Return the (x, y) coordinate for the center point of the cell that contains the specified text.  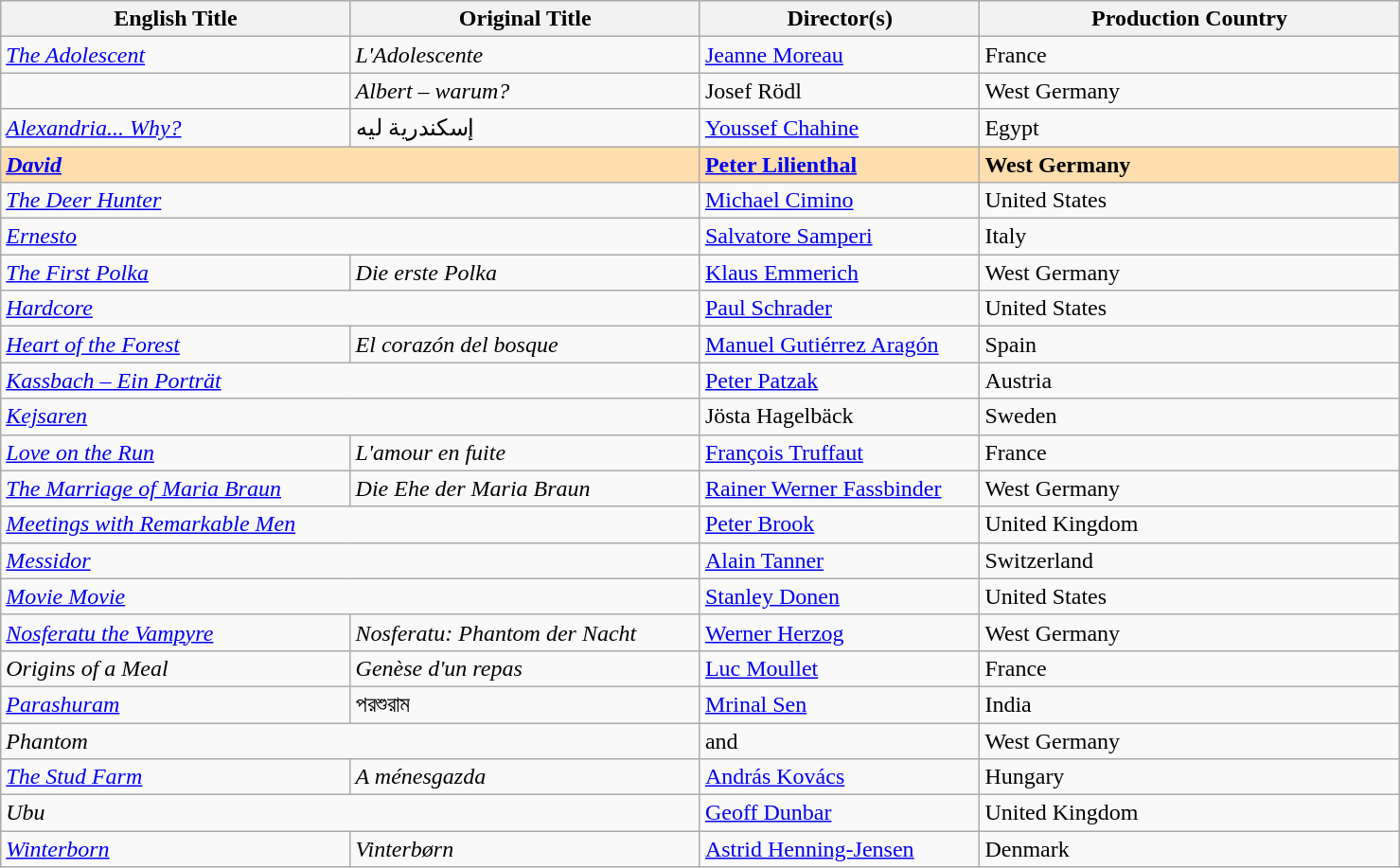
Jösta Hagelbäck (839, 416)
Ernesto (350, 237)
Albert – warum? (524, 91)
Manuel Gutiérrez Aragón (839, 345)
Mrinal Sen (839, 704)
Nosferatu the Vampyre (176, 632)
The Stud Farm (176, 777)
Alexandria... Why? (176, 128)
Alain Tanner (839, 560)
Italy (1189, 237)
Meetings with Remarkable Men (350, 524)
Kassbach – Ein Porträt (350, 381)
The Adolescent (176, 55)
Messidor (350, 560)
David (350, 164)
Peter Patzak (839, 381)
Kejsaren (350, 416)
Heart of the Forest (176, 345)
Hardcore (350, 309)
Original Title (524, 19)
Spain (1189, 345)
Die erste Polka (524, 273)
Youssef Chahine (839, 128)
Genèse d'un repas (524, 668)
Josef Rödl (839, 91)
El corazón del bosque (524, 345)
Austria (1189, 381)
The Marriage of Maria Braun (176, 488)
Peter Lilienthal (839, 164)
Stanley Donen (839, 596)
Origins of a Meal (176, 668)
Geoff Dunbar (839, 813)
India (1189, 704)
Ubu (350, 813)
Klaus Emmerich (839, 273)
Love on the Run (176, 452)
The First Polka (176, 273)
Director(s) (839, 19)
Phantom (350, 741)
Vinterbørn (524, 849)
Die Ehe der Maria Braun (524, 488)
إسكندرية ليه (524, 128)
Paul Schrader (839, 309)
Nosferatu: Phantom der Nacht (524, 632)
Winterborn (176, 849)
Rainer Werner Fassbinder (839, 488)
L'amour en fuite (524, 452)
Egypt (1189, 128)
Movie Movie (350, 596)
Switzerland (1189, 560)
Sweden (1189, 416)
and (839, 741)
Peter Brook (839, 524)
Luc Moullet (839, 668)
Salvatore Samperi (839, 237)
Jeanne Moreau (839, 55)
Astrid Henning-Jensen (839, 849)
L'Adolescente (524, 55)
François Truffaut (839, 452)
পরশুরাম (524, 704)
Production Country (1189, 19)
Parashuram (176, 704)
András Kovács (839, 777)
The Deer Hunter (350, 201)
Denmark (1189, 849)
Michael Cimino (839, 201)
A ménesgazda (524, 777)
English Title (176, 19)
Hungary (1189, 777)
Werner Herzog (839, 632)
